Capture the cell that displays the provided text and extract its (X, Y) central coordinate. 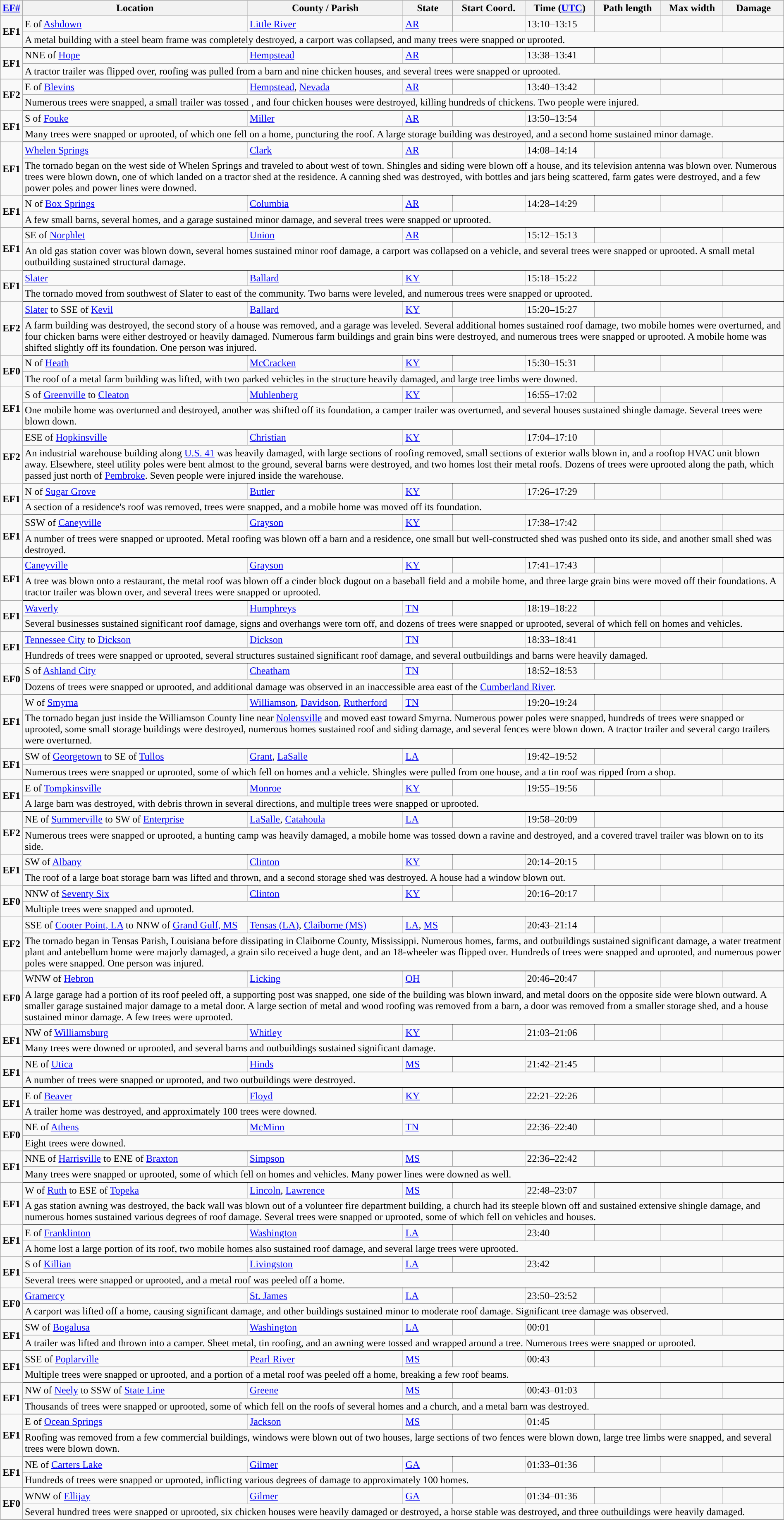
EF# (12, 8)
Many trees were downed or uprooted, and several barns and outbuildings sustained significant damage. (403, 1048)
LaSalle, Catahoula (325, 819)
SSE of Cooter Point, LA to NNW of Grand Gulf, MS (135, 925)
SE of Norphlet (135, 235)
00:43 (560, 1359)
Path length (628, 8)
00:43–01:03 (560, 1390)
Muhlenberg (325, 395)
The roof of a metal farm building was lifted, with two parked vehicles in the structure heavily damaged, and large tree limbs were downed. (403, 379)
Dickson (325, 640)
22:36–22:40 (560, 1127)
N of Box Springs (135, 204)
A tractor trailer was flipped over, roofing was pulled from a barn and nine chicken houses, and several trees were snapped or uprooted. (403, 71)
21:42–21:45 (560, 1064)
Humphreys (325, 608)
Many trees were snapped or uprooted, some of which fell on homes and vehicles. Many power lines were downed as well. (403, 1175)
Dozens of trees were snapped or uprooted, and additional damage was observed in an inaccessible area east of the Cumberland River. (403, 687)
21:03–21:06 (560, 1033)
23:40 (560, 1233)
W of Ruth to ESE of Topeka (135, 1190)
Max width (692, 8)
Damage (753, 8)
Thousands of trees were snapped or uprooted, some of which fell on the roofs of several homes and a church, and a metal barn was destroyed. (403, 1406)
15:12–15:13 (560, 235)
St. James (325, 1296)
13:38–13:41 (560, 55)
19:58–20:09 (560, 819)
SSE of Poplarville (135, 1359)
00:01 (560, 1327)
County / Parish (325, 8)
NNW of Seventy Six (135, 894)
Gramercy (135, 1296)
Location (135, 8)
NW of Neely to SSW of State Line (135, 1390)
NE of Carters Lake (135, 1465)
16:55–17:02 (560, 395)
Tensas (LA), Claiborne (MS) (325, 925)
17:04–17:10 (560, 437)
18:19–18:22 (560, 608)
20:14–20:15 (560, 862)
01:45 (560, 1422)
NNE of Harrisville to ENE of Braxton (135, 1159)
18:52–18:53 (560, 671)
20:43–21:14 (560, 925)
Multiple trees were snapped and uprooted. (403, 909)
Slater (135, 278)
15:30–15:31 (560, 363)
18:33–18:41 (560, 640)
Slater to SSE of Kevil (135, 309)
McMinn (325, 1127)
Greene (325, 1390)
Grant, LaSalle (325, 756)
Whitley (325, 1033)
17:41–17:43 (560, 566)
Waverly (135, 608)
A home lost a large portion of its roof, two mobile homes also sustained roof damage, and several large trees were uprooted. (403, 1249)
Williamson, Davidson, Rutherford (325, 702)
17:26–17:29 (560, 491)
A metal building with a steel beam frame was completely destroyed, a carport was collapsed, and many trees were snapped or uprooted. (403, 40)
Jackson (325, 1422)
S of Greenville to Cleaton (135, 395)
A few small barns, several homes, and a garage sustained minor damage, and several trees were snapped or uprooted. (403, 220)
The roof of a large boat storage barn was lifted and thrown, and a second storage shed was destroyed. A house had a window blown out. (403, 878)
SSW of Caneyville (135, 523)
Lincoln, Lawrence (325, 1190)
SW of Albany (135, 862)
State (428, 8)
19:55–19:56 (560, 788)
23:50–23:52 (560, 1296)
Clark (325, 150)
Little River (325, 24)
Multiple trees were snapped or uprooted, and a portion of a metal roof was peeled off a home, breaking a few roof beams. (403, 1374)
13:10–13:15 (560, 24)
A trailer home was destroyed, and approximately 100 trees were downed. (403, 1111)
E of Ashdown (135, 24)
NNE of Hope (135, 55)
S of Fouke (135, 118)
E of Beaver (135, 1096)
Butler (325, 491)
Christian (325, 437)
E of Ocean Springs (135, 1422)
22:36–22:42 (560, 1159)
19:42–19:52 (560, 756)
McCracken (325, 363)
NE of Summerville to SW of Enterprise (135, 819)
Cheatham (325, 671)
01:34–01:36 (560, 1496)
A section of a residence's roof was removed, trees were snapped, and a mobile home was moved off its foundation. (403, 507)
14:08–14:14 (560, 150)
Monroe (325, 788)
E of Tompkinsville (135, 788)
17:38–17:42 (560, 523)
15:18–15:22 (560, 278)
Tennessee City to Dickson (135, 640)
Whelen Springs (135, 150)
E of Franklinton (135, 1233)
Hinds (325, 1064)
22:21–22:26 (560, 1096)
Livingston (325, 1264)
15:20–15:27 (560, 309)
NW of Williamsburg (135, 1033)
S of Killian (135, 1264)
20:46–20:47 (560, 979)
Hundreds of trees were snapped or uprooted, inflicting various degrees of damage to approximately 100 homes. (403, 1480)
14:28–14:29 (560, 204)
SW of Georgetown to SE of Tullos (135, 756)
22:48–23:07 (560, 1190)
A number of trees were snapped or uprooted, and two outbuildings were destroyed. (403, 1080)
Hempstead (325, 55)
Eight trees were downed. (403, 1143)
23:42 (560, 1264)
LA, MS (428, 925)
Floyd (325, 1096)
NE of Utica (135, 1064)
Licking (325, 979)
ESE of Hopkinsville (135, 437)
N of Heath (135, 363)
W of Smyrna (135, 702)
01:33–01:36 (560, 1465)
Several trees were snapped or uprooted, and a metal roof was peeled off a home. (403, 1280)
N of Sugar Grove (135, 491)
19:20–19:24 (560, 702)
Caneyville (135, 566)
13:50–13:54 (560, 118)
SW of Bogalusa (135, 1327)
Hempstead, Nevada (325, 87)
Miller (325, 118)
WNW of Hebron (135, 979)
Start Coord. (489, 8)
Pearl River (325, 1359)
WNW of Ellijay (135, 1496)
The tornado moved from southwest of Slater to east of the community. Two barns were leveled, and numerous trees were snapped or uprooted. (403, 294)
Time (UTC) (560, 8)
Union (325, 235)
E of Blevins (135, 87)
20:16–20:17 (560, 894)
Columbia (325, 204)
Simpson (325, 1159)
OH (428, 979)
S of Ashland City (135, 671)
13:40–13:42 (560, 87)
NE of Athens (135, 1127)
A large barn was destroyed, with debris thrown in several directions, and multiple trees were snapped or uprooted. (403, 803)
